For the text-containing cell, return its midpoint in (x, y) coordinate format. 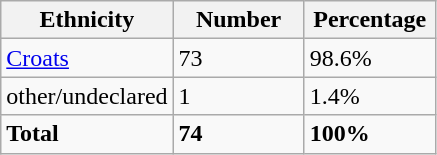
Total (87, 134)
Percentage (370, 20)
1.4% (370, 96)
Ethnicity (87, 20)
74 (238, 134)
other/undeclared (87, 96)
100% (370, 134)
98.6% (370, 58)
Croats (87, 58)
73 (238, 58)
Number (238, 20)
1 (238, 96)
